Scan for the cell matching the given text and deliver its (X, Y) coordinate at center. 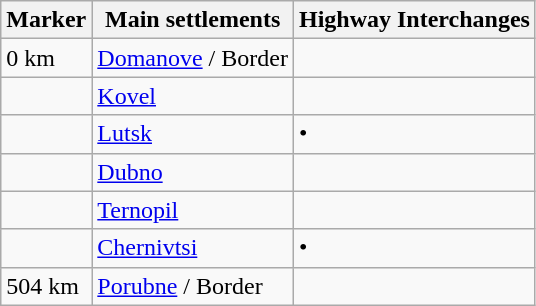
0 km (46, 58)
Ternopil (193, 210)
Kovel (193, 96)
Highway Interchanges (414, 20)
Marker (46, 20)
Dubno (193, 172)
Lutsk (193, 134)
Chernivtsi (193, 248)
504 km (46, 286)
Porubne / Border (193, 286)
Main settlements (193, 20)
Domanove / Border (193, 58)
